Provide the (X, Y) coordinate of the cell's center where the given text is located.  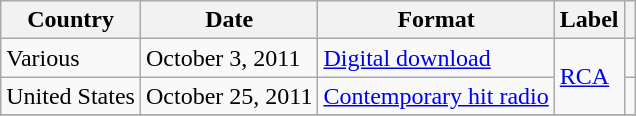
Format (436, 20)
Label (589, 20)
Digital download (436, 58)
October 3, 2011 (228, 58)
Country (71, 20)
Date (228, 20)
Various (71, 58)
Contemporary hit radio (436, 96)
October 25, 2011 (228, 96)
United States (71, 96)
RCA (589, 77)
